Return [x, y] of the center of cell containing provided text 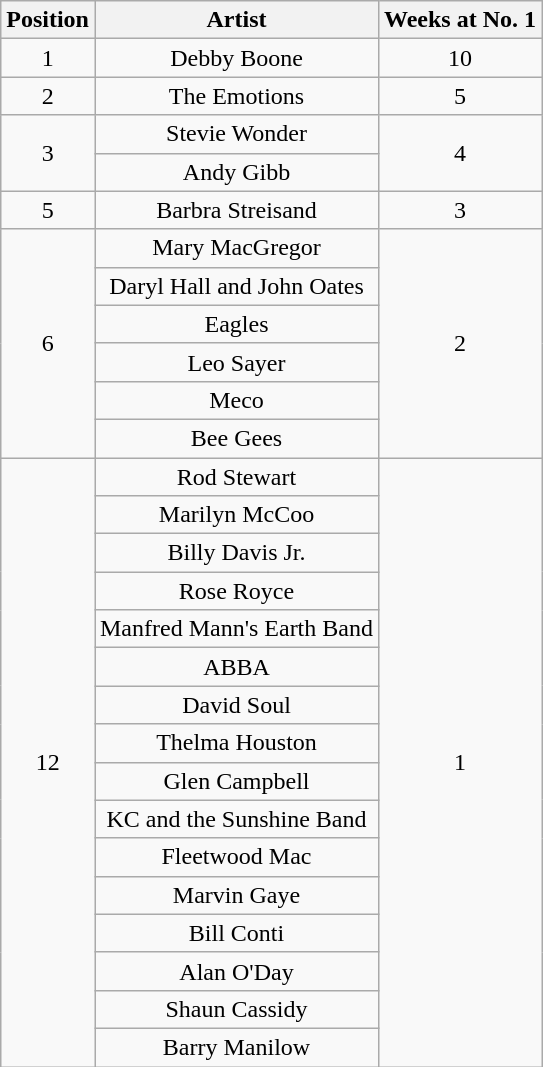
Stevie Wonder [236, 134]
Leo Sayer [236, 362]
Glen Campbell [236, 781]
Manfred Mann's Earth Band [236, 629]
Bill Conti [236, 933]
10 [460, 58]
Debby Boone [236, 58]
The Emotions [236, 96]
Marilyn McCoo [236, 515]
12 [48, 762]
Marvin Gaye [236, 895]
Barry Manilow [236, 1047]
Daryl Hall and John Oates [236, 286]
Eagles [236, 324]
Bee Gees [236, 438]
Meco [236, 400]
Mary MacGregor [236, 248]
Billy Davis Jr. [236, 553]
Shaun Cassidy [236, 1009]
Rod Stewart [236, 477]
4 [460, 153]
Alan O'Day [236, 971]
Artist [236, 20]
Thelma Houston [236, 743]
Weeks at No. 1 [460, 20]
Rose Royce [236, 591]
6 [48, 343]
KC and the Sunshine Band [236, 819]
Andy Gibb [236, 172]
Fleetwood Mac [236, 857]
David Soul [236, 705]
ABBA [236, 667]
Position [48, 20]
Barbra Streisand [236, 210]
